From the cell containing the given text, extract its center point as (X, Y) coordinate. 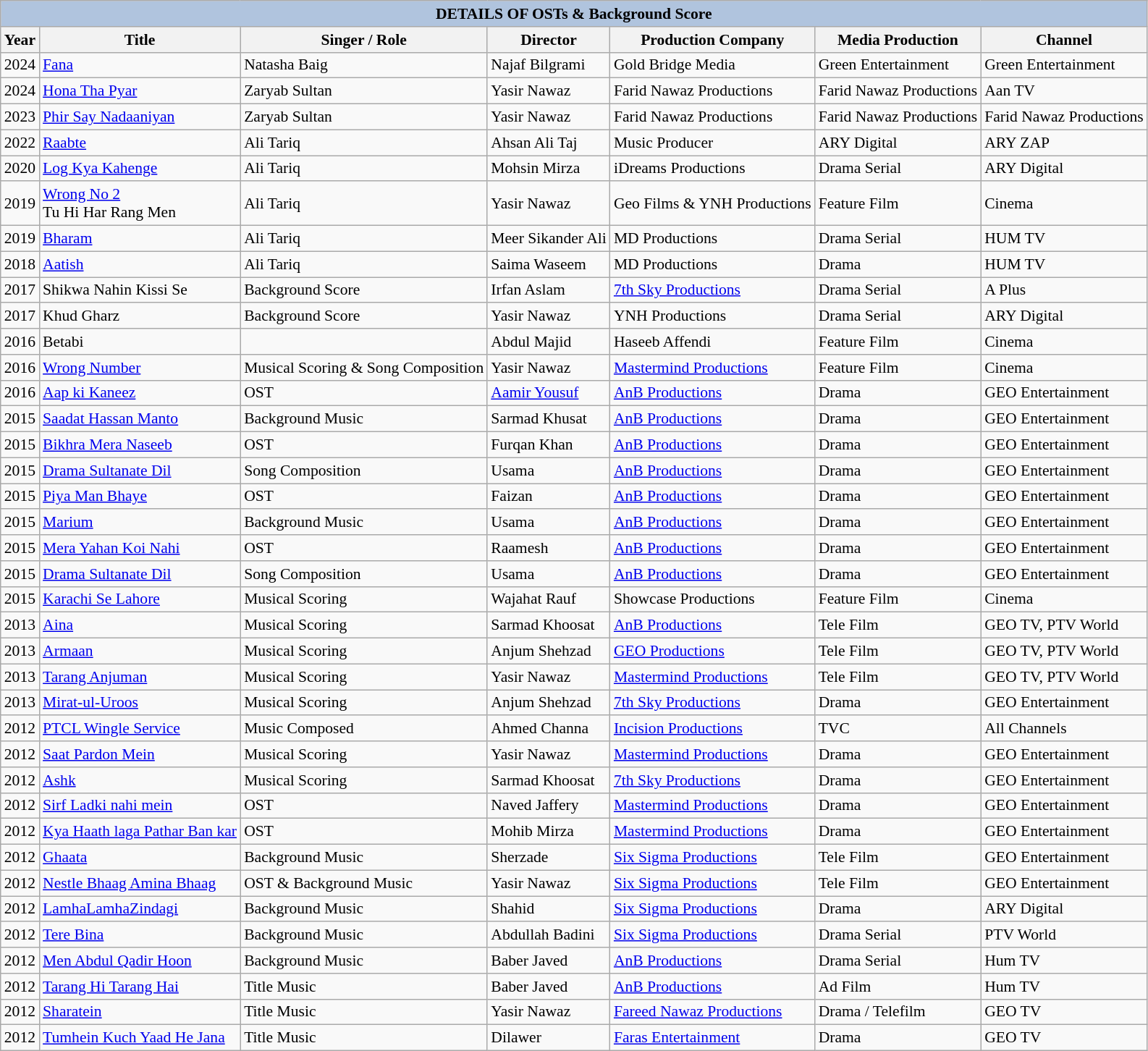
Ghaata (140, 858)
Saadat Hassan Manto (140, 419)
Saima Waseem (549, 264)
PTV World (1064, 935)
Fana (140, 65)
GEO Productions (712, 651)
Karachi Se Lahore (140, 599)
Raabte (140, 143)
OST & Background Music (363, 883)
Production Company (712, 40)
Aap ki Kaneez (140, 393)
Dilawer (549, 1038)
Meer Sikander Ali (549, 239)
Tarang Hi Tarang Hai (140, 987)
Marium (140, 523)
PTCL Wingle Service (140, 729)
Aan TV (1064, 91)
Ahsan Ali Taj (549, 143)
Media Production (898, 40)
Khud Gharz (140, 316)
DETAILS OF OSTs & Background Score (574, 14)
Wajahat Rauf (549, 599)
Channel (1064, 40)
Musical Scoring & Song Composition (363, 368)
Aamir Yousuf (549, 393)
Saat Pardon Mein (140, 754)
Ahmed Channa (549, 729)
Faras Entertainment (712, 1038)
Piya Man Bhaye (140, 497)
Geo Films & YNH Productions (712, 204)
Ad Film (898, 987)
Mirat-ul-Uroos (140, 703)
Showcase Productions (712, 599)
ARY ZAP (1064, 143)
Drama / Telefilm (898, 1012)
Title (140, 40)
2022 (20, 143)
Wrong No 2Tu Hi Har Rang Men (140, 204)
Haseeb Affendi (712, 342)
All Channels (1064, 729)
Sirf Ladki nahi mein (140, 806)
Ashk (140, 780)
Wrong Number (140, 368)
LamhaLamhaZindagi (140, 909)
2020 (20, 169)
Armaan (140, 651)
Mohib Mirza (549, 832)
Music Composed (363, 729)
2018 (20, 264)
Aina (140, 625)
Phir Say Nadaaniyan (140, 117)
Abdul Majid (549, 342)
Kya Haath laga Pathar Ban kar (140, 832)
Naved Jaffery (549, 806)
YNH Productions (712, 316)
Shahid (549, 909)
iDreams Productions (712, 169)
Mera Yahan Koi Nahi (140, 548)
Director (549, 40)
Furqan Khan (549, 445)
Gold Bridge Media (712, 65)
Men Abdul Qadir Hoon (140, 961)
Betabi (140, 342)
Hona Tha Pyar (140, 91)
Raamesh (549, 548)
Sharatein (140, 1012)
Bharam (140, 239)
Faizan (549, 497)
TVC (898, 729)
Music Producer (712, 143)
Log Kya Kahenge (140, 169)
Shikwa Nahin Kissi Se (140, 290)
Incision Productions (712, 729)
Bikhra Mera Naseeb (140, 445)
Sherzade (549, 858)
Abdullah Badini (549, 935)
A Plus (1064, 290)
Natasha Baig (363, 65)
Najaf Bilgrami (549, 65)
Mohsin Mirza (549, 169)
Tarang Anjuman (140, 677)
Fareed Nawaz Productions (712, 1012)
Nestle Bhaag Amina Bhaag (140, 883)
Year (20, 40)
Singer / Role (363, 40)
Sarmad Khusat (549, 419)
Irfan Aslam (549, 290)
2023 (20, 117)
Tere Bina (140, 935)
Aatish (140, 264)
Tumhein Kuch Yaad He Jana (140, 1038)
